Return (x, y) of the center of cell containing provided text 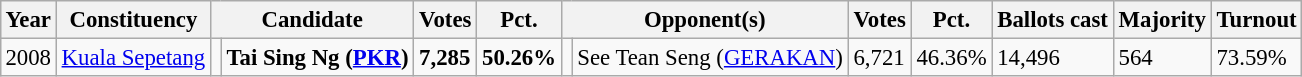
Ballots cast (1052, 20)
Opponent(s) (704, 20)
Majority (1162, 20)
14,496 (1052, 57)
50.26% (520, 57)
7,285 (446, 57)
Turnout (1256, 20)
Candidate (312, 20)
Tai Sing Ng (PKR) (318, 57)
46.36% (952, 57)
Constituency (133, 20)
73.59% (1256, 57)
See Tean Seng (GERAKAN) (710, 57)
Year (28, 20)
Kuala Sepetang (133, 57)
564 (1162, 57)
6,721 (880, 57)
2008 (28, 57)
